Search for the cell housing the specified text and yield its [X, Y] center coordinate. 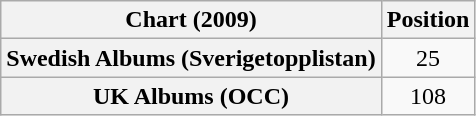
Swedish Albums (Sverigetopplistan) [191, 58]
Chart (2009) [191, 20]
108 [428, 96]
UK Albums (OCC) [191, 96]
Position [428, 20]
25 [428, 58]
